Search for the cell housing the specified text and yield its [X, Y] center coordinate. 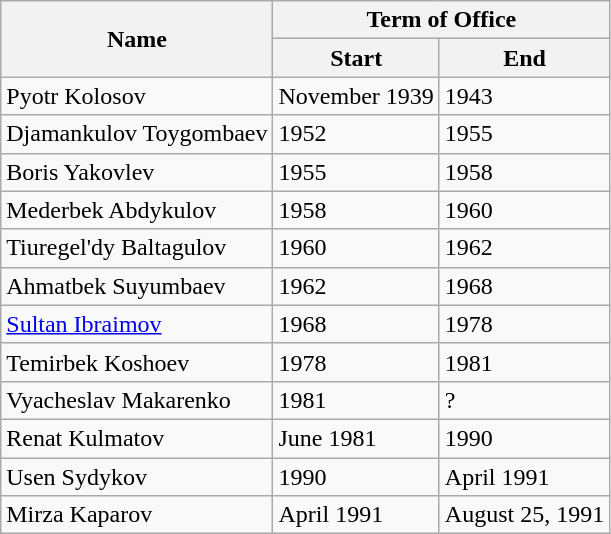
? [524, 400]
End [524, 58]
August 25, 1991 [524, 515]
Sultan Ibraimov [137, 324]
June 1981 [356, 438]
Vyacheslav Makarenko [137, 400]
1952 [356, 134]
Mirza Kaparov [137, 515]
Term of Office [442, 20]
November 1939 [356, 96]
Ahmatbek Suyumbaev [137, 286]
Renat Kulmatov [137, 438]
Usen Sydykov [137, 477]
Tiuregel'dy Baltagulov [137, 248]
Mederbek Abdykulov [137, 210]
Pyotr Kolosov [137, 96]
1943 [524, 96]
Djamankulov Toygombaev [137, 134]
Temirbek Koshoev [137, 362]
Start [356, 58]
Name [137, 39]
Boris Yakovlev [137, 172]
